Scan for the cell matching the given text and deliver its (x, y) coordinate at center. 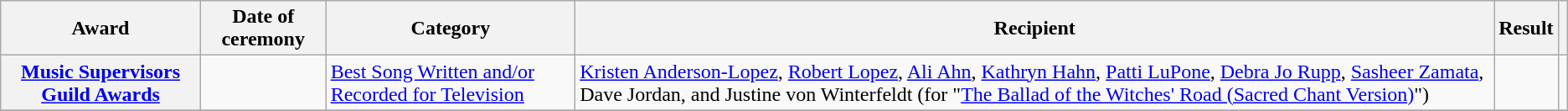
Best Song Written and/or Recorded for Television (451, 82)
Category (451, 29)
Result (1526, 29)
Recipient (1035, 29)
Award (101, 29)
Date of ceremony (263, 29)
Music Supervisors Guild Awards (101, 82)
